Return the (X, Y) coordinate for the center point of the cell that contains the specified text.  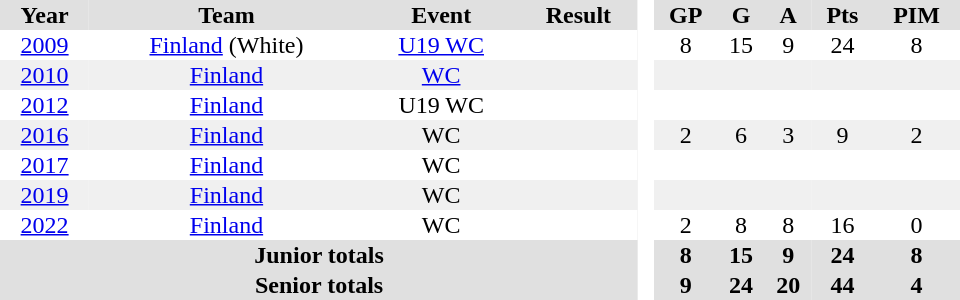
G (740, 15)
Pts (842, 15)
PIM (916, 15)
20 (788, 285)
44 (842, 285)
Year (44, 15)
4 (916, 285)
GP (686, 15)
Senior totals (319, 285)
Team (226, 15)
2010 (44, 75)
6 (740, 135)
2016 (44, 135)
Event (442, 15)
0 (916, 225)
Finland (White) (226, 45)
2009 (44, 45)
A (788, 15)
Junior totals (319, 255)
2012 (44, 105)
3 (788, 135)
16 (842, 225)
2019 (44, 195)
2022 (44, 225)
2017 (44, 165)
Result (579, 15)
